Return the (x, y) coordinate for the center point of the cell that contains the specified text.  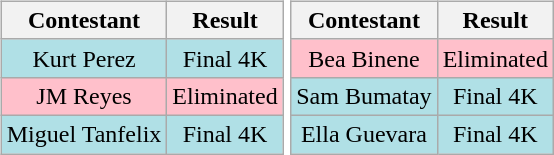
JM Reyes (84, 96)
Sam Bumatay (364, 96)
Bea Binene (364, 58)
Kurt Perez (84, 58)
Miguel Tanfelix (84, 134)
Ella Guevara (364, 134)
